Locate the cell with the specified text and output its [X, Y] center coordinate. 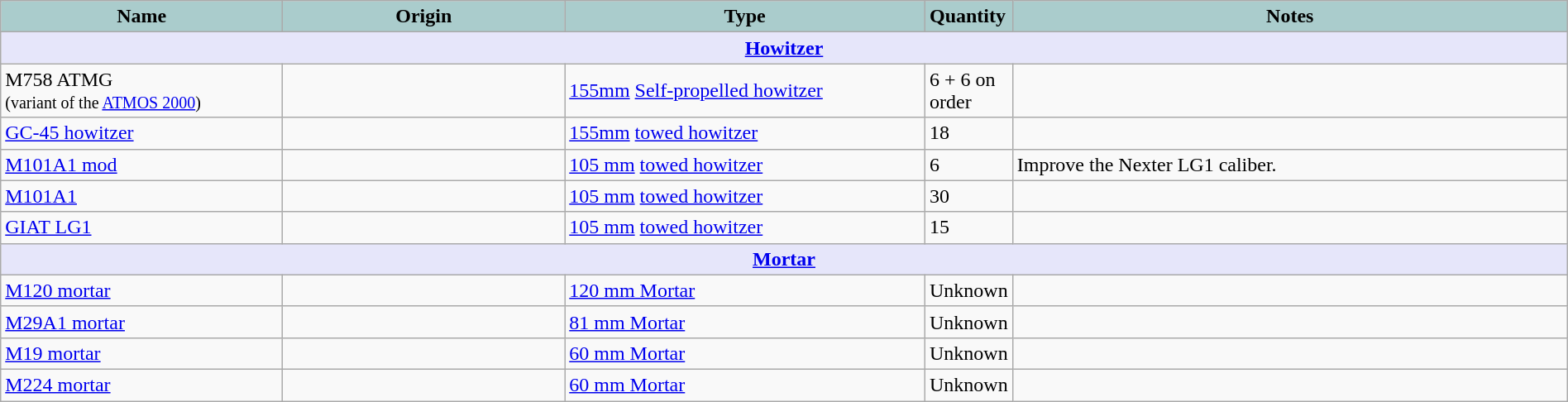
Type [745, 17]
M758 ATMG(variant of the ATMOS 2000) [142, 91]
Notes [1290, 17]
Howitzer [784, 48]
M19 mortar [142, 353]
120 mm Mortar [745, 290]
Mortar [784, 259]
155mm Self-propelled howitzer [745, 91]
Origin [423, 17]
15 [968, 227]
Improve the Nexter LG1 caliber. [1290, 165]
Quantity [968, 17]
M224 mortar [142, 385]
81 mm Mortar [745, 322]
18 [968, 133]
6 [968, 165]
6 + 6 on order [968, 91]
GC-45 howitzer [142, 133]
30 [968, 196]
M29A1 mortar [142, 322]
GIAT LG1 [142, 227]
155mm towed howitzer [745, 133]
M101A1 [142, 196]
Name [142, 17]
M120 mortar [142, 290]
M101A1 mod [142, 165]
